Provide the [X, Y] coordinate of the cell's center where the given text is located.  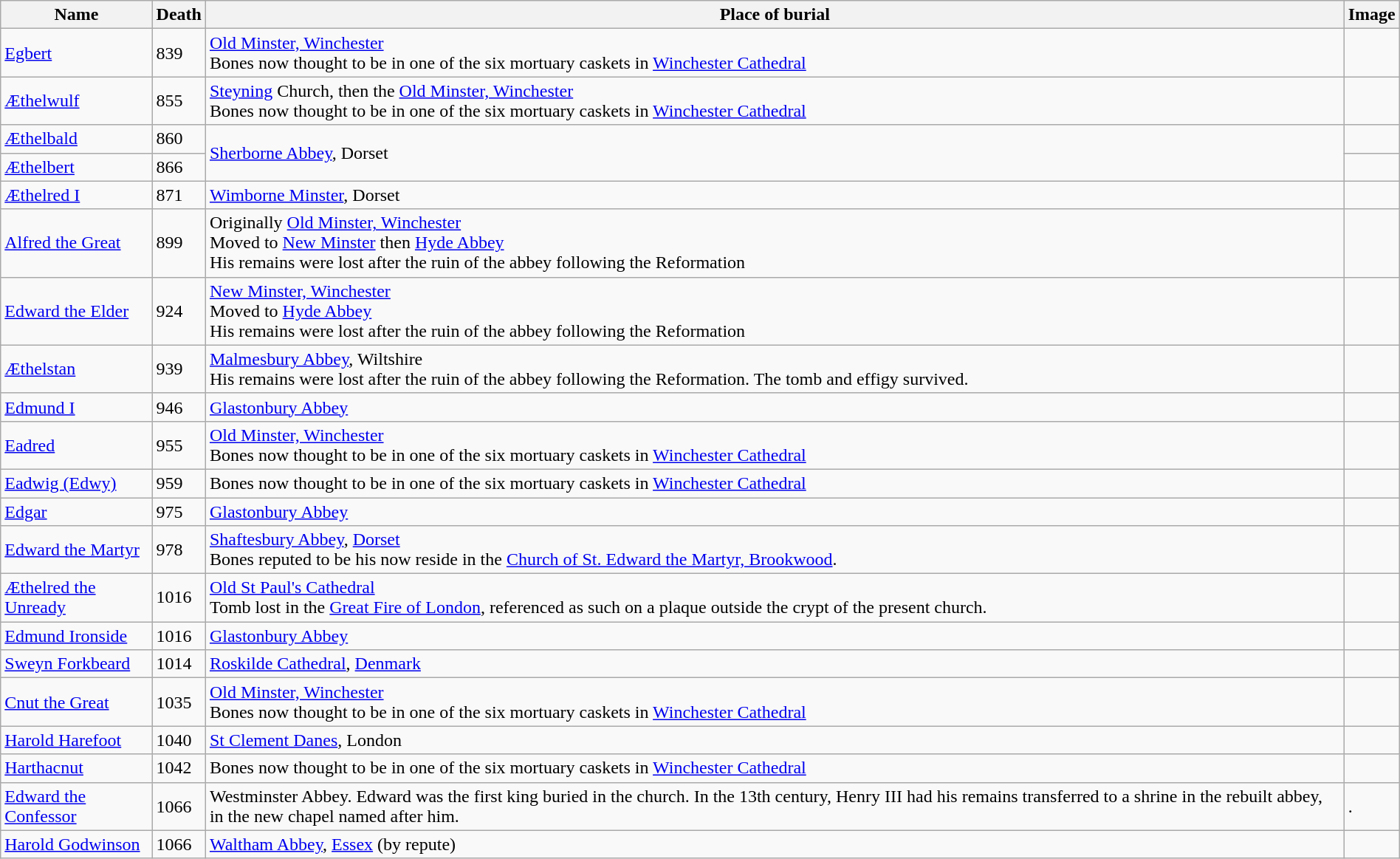
Wimborne Minster, Dorset [775, 195]
899 [179, 243]
Shaftesbury Abbey, DorsetBones reputed to be his now reside in the Church of St. Edward the Martyr, Brookwood. [775, 550]
839 [179, 53]
1042 [179, 768]
Alfred the Great [77, 243]
924 [179, 311]
946 [179, 407]
860 [179, 139]
Sweyn Forkbeard [77, 664]
. [1372, 807]
Æthelbert [77, 167]
Steyning Church, then the Old Minster, WinchesterBones now thought to be in one of the six mortuary caskets in Winchester Cathedral [775, 100]
866 [179, 167]
Image [1372, 15]
Æthelbald [77, 139]
Harthacnut [77, 768]
Harold Godwinson [77, 844]
1035 [179, 702]
Roskilde Cathedral, Denmark [775, 664]
1040 [179, 740]
Æthelred the Unready [77, 598]
871 [179, 195]
Edward the Confessor [77, 807]
975 [179, 512]
Eadwig (Edwy) [77, 483]
1014 [179, 664]
Old St Paul's CathedralTomb lost in the Great Fire of London, referenced as such on a plaque outside the crypt of the present church. [775, 598]
Cnut the Great [77, 702]
955 [179, 445]
959 [179, 483]
Harold Harefoot [77, 740]
Æthelwulf [77, 100]
New Minster, WinchesterMoved to Hyde AbbeyHis remains were lost after the ruin of the abbey following the Reformation [775, 311]
Edmund Ironside [77, 636]
855 [179, 100]
939 [179, 369]
Malmesbury Abbey, WiltshireHis remains were lost after the ruin of the abbey following the Reformation. The tomb and effigy survived. [775, 369]
Eadred [77, 445]
Place of burial [775, 15]
Egbert [77, 53]
Æthelred I [77, 195]
Sherborne Abbey, Dorset [775, 153]
Waltham Abbey, Essex (by repute) [775, 844]
Edward the Martyr [77, 550]
Edmund I [77, 407]
Edgar [77, 512]
Æthelstan [77, 369]
Death [179, 15]
Edward the Elder [77, 311]
St Clement Danes, London [775, 740]
Name [77, 15]
978 [179, 550]
Originally Old Minster, WinchesterMoved to New Minster then Hyde AbbeyHis remains were lost after the ruin of the abbey following the Reformation [775, 243]
